Detect which cell encompasses the target text, then output its (X, Y) center coordinate. 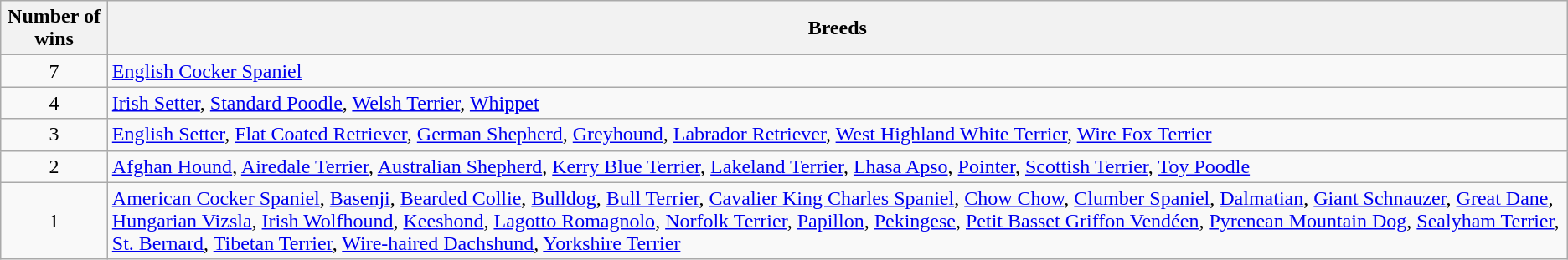
English Setter, Flat Coated Retriever, German Shepherd, Greyhound, Labrador Retriever, West Highland White Terrier, Wire Fox Terrier (838, 135)
Breeds (838, 28)
3 (54, 135)
1 (54, 221)
English Cocker Spaniel (838, 71)
2 (54, 166)
7 (54, 71)
4 (54, 103)
Afghan Hound, Airedale Terrier, Australian Shepherd, Kerry Blue Terrier, Lakeland Terrier, Lhasa Apso, Pointer, Scottish Terrier, Toy Poodle (838, 166)
Irish Setter, Standard Poodle, Welsh Terrier, Whippet (838, 103)
Number of wins (54, 28)
